Scan for the cell matching the given text and deliver its [x, y] coordinate at center. 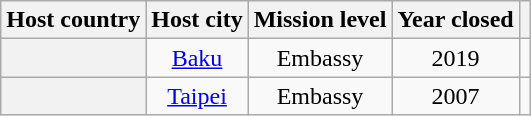
Mission level [320, 20]
Baku [197, 58]
Host city [197, 20]
2019 [456, 58]
2007 [456, 96]
Year closed [456, 20]
Taipei [197, 96]
Host country [74, 20]
